Return (x, y) of the center of cell containing provided text 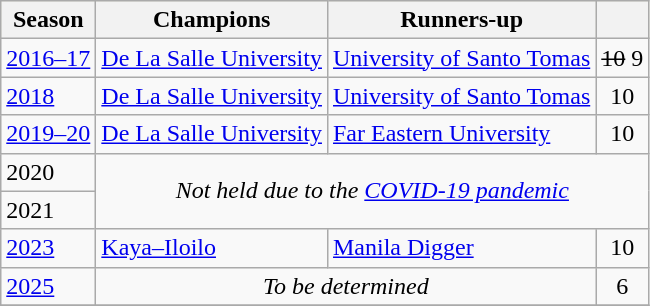
2023 (48, 248)
10 9 (622, 58)
Kaya–Iloilo (212, 248)
Far Eastern University (461, 134)
2016–17 (48, 58)
Season (48, 20)
Runners-up (461, 20)
Manila Digger (461, 248)
2019–20 (48, 134)
2021 (48, 210)
6 (622, 286)
2018 (48, 96)
Champions (212, 20)
To be determined (346, 286)
Not held due to the COVID-19 pandemic (372, 191)
2020 (48, 172)
2025 (48, 286)
